Scan for the cell matching the given text and deliver its [X, Y] coordinate at center. 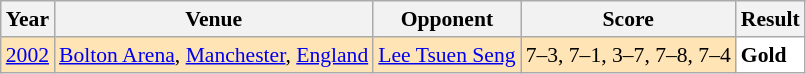
Venue [214, 19]
Score [628, 19]
Opponent [446, 19]
Result [770, 19]
Gold [770, 55]
7–3, 7–1, 3–7, 7–8, 7–4 [628, 55]
2002 [28, 55]
Bolton Arena, Manchester, England [214, 55]
Year [28, 19]
Lee Tsuen Seng [446, 55]
